Detect which cell encompasses the target text, then output its [X, Y] center coordinate. 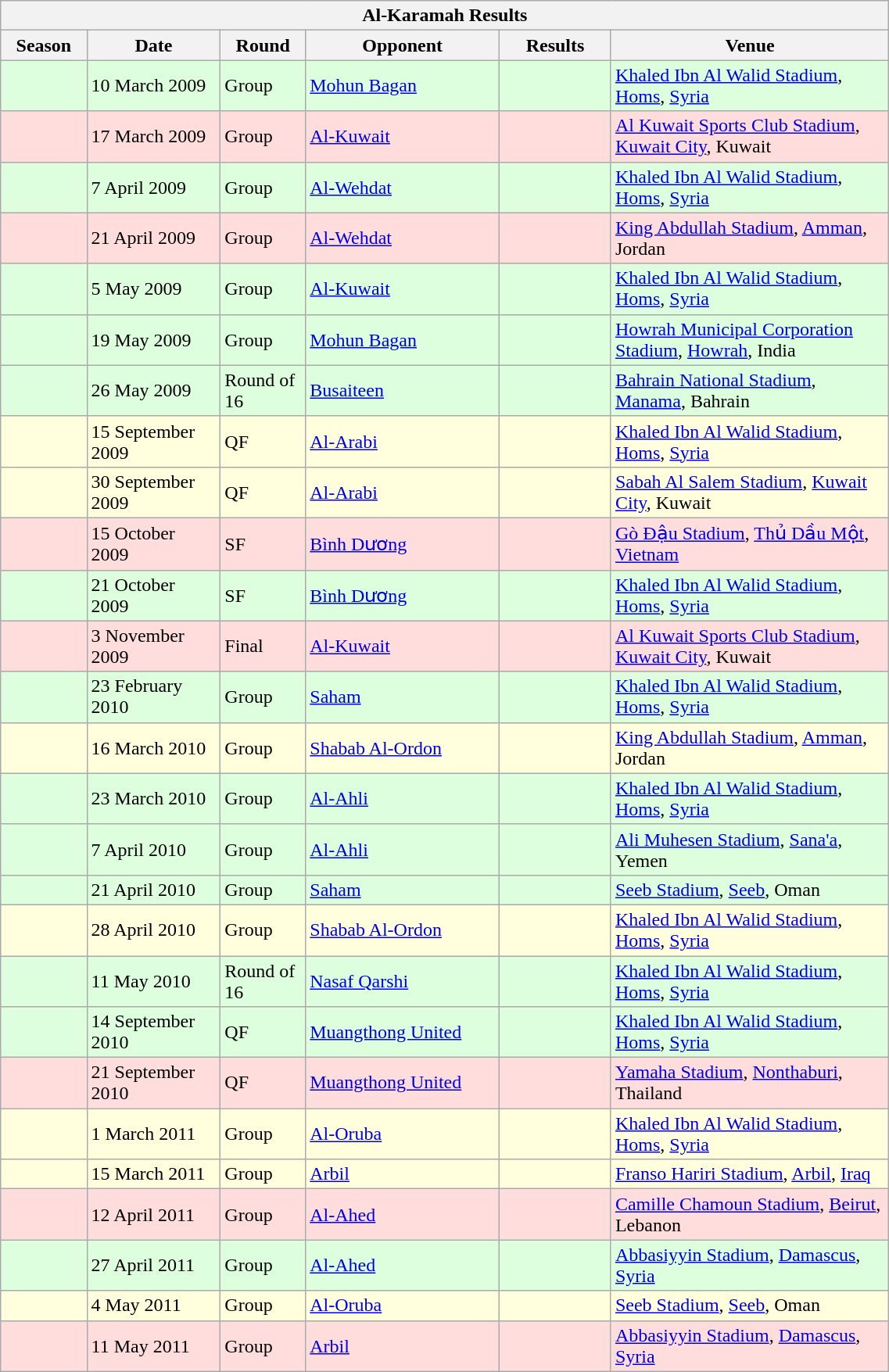
Round [263, 45]
15 March 2011 [153, 1174]
21 September 2010 [153, 1084]
19 May 2009 [153, 339]
16 March 2010 [153, 747]
Results [555, 45]
Busaiteen [403, 391]
7 April 2010 [153, 849]
Ali Muhesen Stadium, Sana'a, Yemen [749, 849]
15 October 2009 [153, 544]
Camille Chamoun Stadium, Beirut, Lebanon [749, 1215]
Sabah Al Salem Stadium, Kuwait City, Kuwait [749, 493]
Venue [749, 45]
21 April 2010 [153, 890]
26 May 2009 [153, 391]
11 May 2011 [153, 1346]
Nasaf Qarshi [403, 980]
17 March 2009 [153, 136]
Gò Đậu Stadium, Thủ Dầu Một, Vietnam [749, 544]
5 May 2009 [153, 289]
23 February 2010 [153, 697]
7 April 2009 [153, 188]
21 April 2009 [153, 238]
3 November 2009 [153, 646]
28 April 2010 [153, 930]
Yamaha Stadium, Nonthaburi, Thailand [749, 1084]
1 March 2011 [153, 1134]
Franso Hariri Stadium, Arbil, Iraq [749, 1174]
30 September 2009 [153, 493]
12 April 2011 [153, 1215]
Opponent [403, 45]
Howrah Municipal Corporation Stadium, Howrah, India [749, 339]
15 September 2009 [153, 441]
Bahrain National Stadium, Manama, Bahrain [749, 391]
Date [153, 45]
Final [263, 646]
27 April 2011 [153, 1265]
Al-Karamah Results [445, 16]
14 September 2010 [153, 1032]
10 March 2009 [153, 86]
11 May 2010 [153, 980]
4 May 2011 [153, 1306]
21 October 2009 [153, 596]
Season [44, 45]
23 March 2010 [153, 799]
